Provide the (X, Y) coordinate of the cell's center where the given text is located.  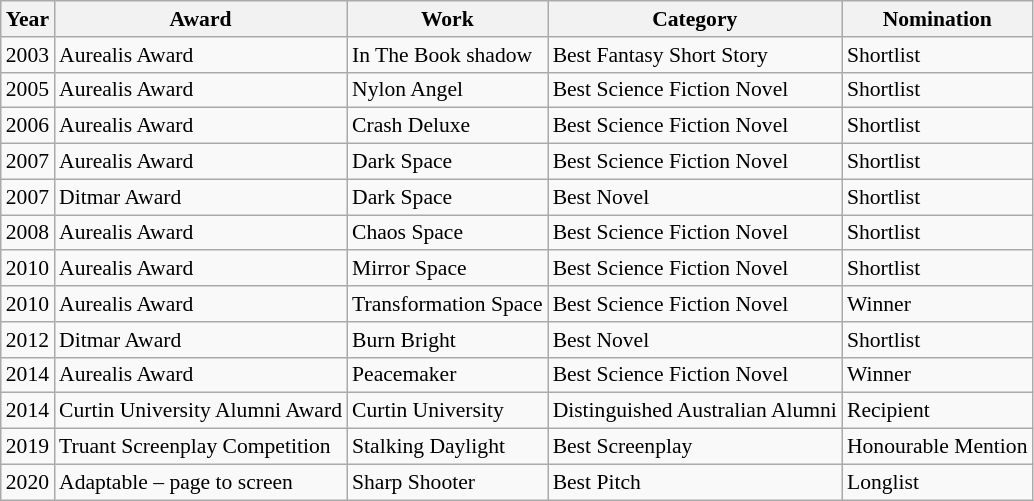
Stalking Daylight (448, 447)
Recipient (938, 411)
Nomination (938, 19)
Best Pitch (695, 482)
2003 (28, 55)
2020 (28, 482)
2006 (28, 126)
Chaos Space (448, 233)
Award (200, 19)
In The Book shadow (448, 55)
Adaptable – page to screen (200, 482)
Honourable Mention (938, 447)
Curtin University (448, 411)
Longlist (938, 482)
2005 (28, 90)
Mirror Space (448, 269)
2012 (28, 340)
Work (448, 19)
2008 (28, 233)
Distinguished Australian Alumni (695, 411)
Transformation Space (448, 304)
Category (695, 19)
Truant Screenplay Competition (200, 447)
Nylon Angel (448, 90)
Curtin University Alumni Award (200, 411)
Sharp Shooter (448, 482)
Peacemaker (448, 375)
Best Screenplay (695, 447)
Burn Bright (448, 340)
Best Fantasy Short Story (695, 55)
Crash Deluxe (448, 126)
Year (28, 19)
2019 (28, 447)
